Pinpoint the cell where the given text exists, returning its (x, y) midpoint coordinate. 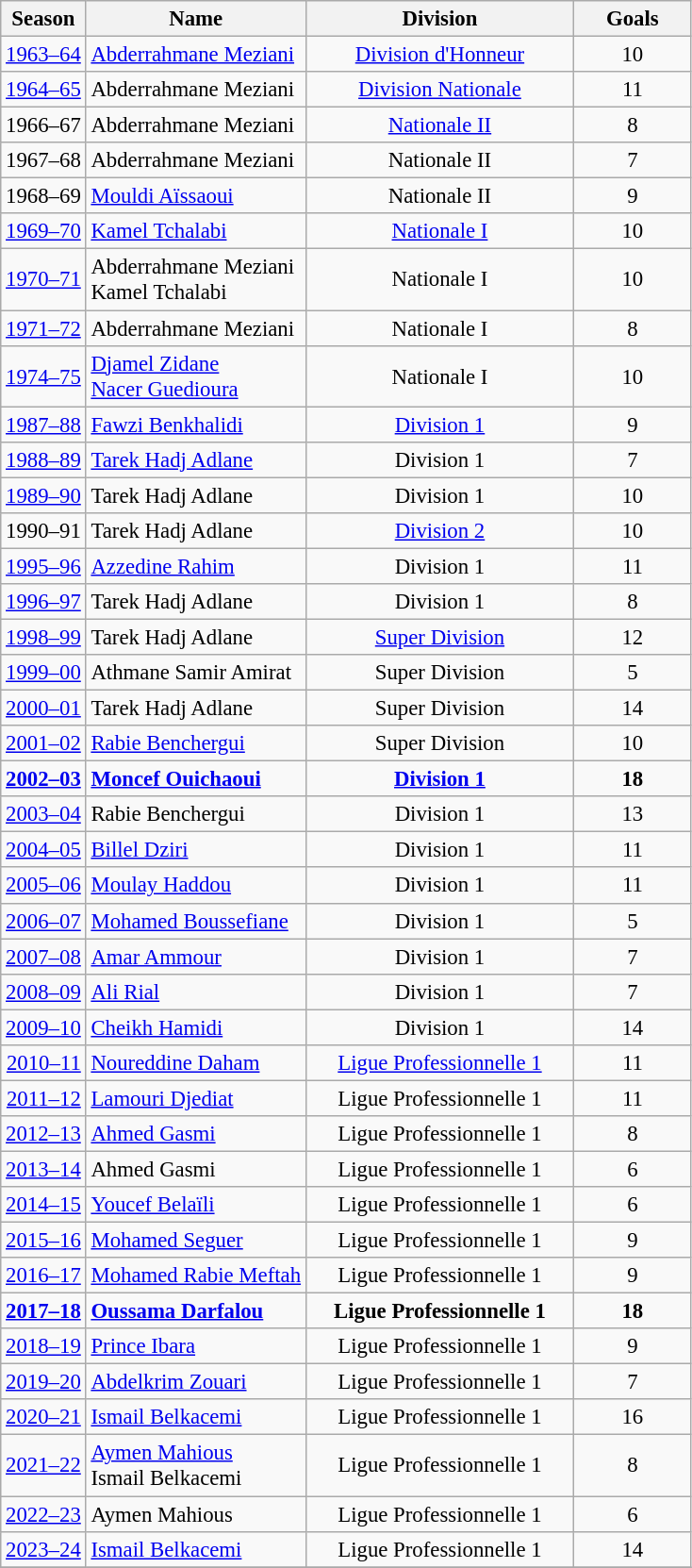
Azzedine Rahim (196, 566)
Oussama Darfalou (196, 1311)
2009–10 (43, 1027)
1999–00 (43, 673)
2021–22 (43, 1466)
Noureddine Daham (196, 1063)
2015–16 (43, 1241)
16 (634, 1418)
Mouldi Aïssaoui (196, 196)
2010–11 (43, 1063)
1968–69 (43, 196)
1990–91 (43, 531)
2023–24 (43, 1549)
Billel Dziri (196, 850)
2008–09 (43, 992)
1996–97 (43, 602)
2011–12 (43, 1098)
Kamel Tchalabi (196, 231)
2002–03 (43, 779)
1966–67 (43, 125)
Aymen Mahious Ismail Belkacemi (196, 1466)
1988–89 (43, 459)
1989–90 (43, 495)
Moncef Ouichaoui (196, 779)
Abdelkrim Zouari (196, 1382)
Division Nationale (439, 90)
Cheikh Hamidi (196, 1027)
Division 2 (439, 531)
2017–18 (43, 1311)
1969–70 (43, 231)
12 (634, 637)
2005–06 (43, 886)
Fawzi Benkhalidi (196, 425)
1963–64 (43, 55)
1998–99 (43, 637)
Amar Ammour (196, 957)
Youcef Belaïli (196, 1205)
Moulay Haddou (196, 886)
2014–15 (43, 1205)
1970–71 (43, 279)
2018–19 (43, 1346)
Lamouri Djediat (196, 1098)
Ali Rial (196, 992)
Season (43, 19)
1964–65 (43, 90)
13 (634, 814)
2003–04 (43, 814)
1974–75 (43, 375)
1995–96 (43, 566)
2000–01 (43, 709)
2012–13 (43, 1134)
1967–68 (43, 160)
Athmane Samir Amirat (196, 673)
1971–72 (43, 328)
2020–21 (43, 1418)
Name (196, 19)
2013–14 (43, 1169)
1987–88 (43, 425)
2019–20 (43, 1382)
Mohamed Seguer (196, 1241)
2001–02 (43, 743)
2007–08 (43, 957)
Goals (634, 19)
Prince Ibara (196, 1346)
Aymen Mahious (196, 1514)
Division d'Honneur (439, 55)
2004–05 (43, 850)
2006–07 (43, 921)
Abderrahmane Meziani Kamel Tchalabi (196, 279)
2016–17 (43, 1276)
Division (439, 19)
Mohamed Rabie Meftah (196, 1276)
Djamel Zidane Nacer Guedioura (196, 375)
2022–23 (43, 1514)
Mohamed Boussefiane (196, 921)
